Scan for the cell matching the given text and deliver its (x, y) coordinate at center. 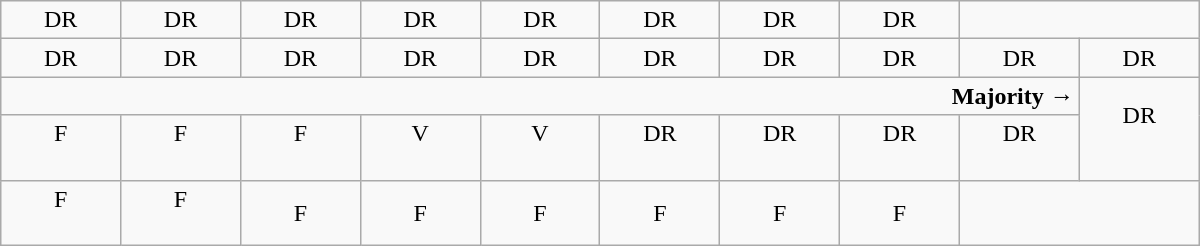
Majority → (540, 96)
